Scan for the cell matching the given text and deliver its [X, Y] coordinate at center. 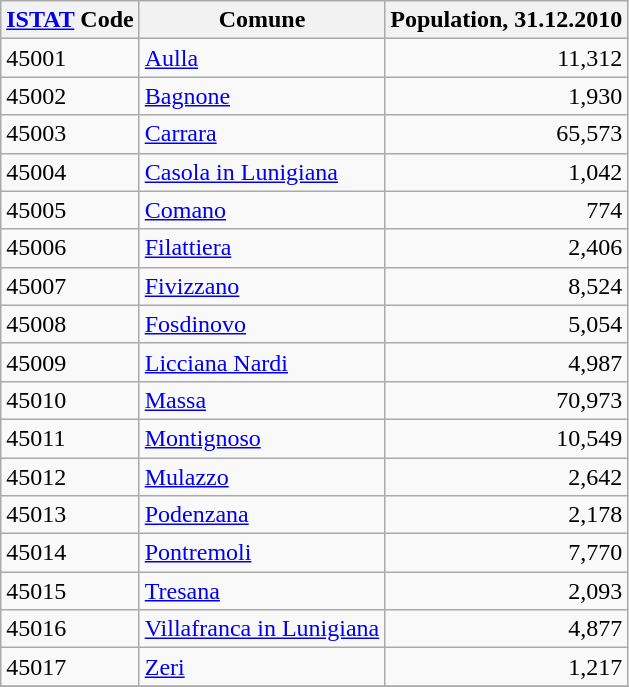
Tresana [262, 591]
Villafranca in Lunigiana [262, 629]
45014 [70, 553]
5,054 [506, 324]
Zeri [262, 667]
Comano [262, 210]
70,973 [506, 400]
45007 [70, 286]
774 [506, 210]
Montignoso [262, 438]
4,987 [506, 362]
Aulla [262, 58]
1,042 [506, 172]
45003 [70, 134]
Bagnone [262, 96]
Population, 31.12.2010 [506, 20]
45017 [70, 667]
8,524 [506, 286]
11,312 [506, 58]
1,217 [506, 667]
45001 [70, 58]
Filattiera [262, 248]
Pontremoli [262, 553]
45009 [70, 362]
Casola in Lunigiana [262, 172]
45006 [70, 248]
45015 [70, 591]
Massa [262, 400]
45012 [70, 477]
1,930 [506, 96]
Mulazzo [262, 477]
Podenzana [262, 515]
Fivizzano [262, 286]
Fosdinovo [262, 324]
45008 [70, 324]
7,770 [506, 553]
2,178 [506, 515]
45013 [70, 515]
2,642 [506, 477]
65,573 [506, 134]
Licciana Nardi [262, 362]
45002 [70, 96]
Comune [262, 20]
45011 [70, 438]
45004 [70, 172]
2,093 [506, 591]
45005 [70, 210]
2,406 [506, 248]
45010 [70, 400]
45016 [70, 629]
Carrara [262, 134]
ISTAT Code [70, 20]
10,549 [506, 438]
4,877 [506, 629]
